Capture the cell that displays the provided text and extract its (X, Y) central coordinate. 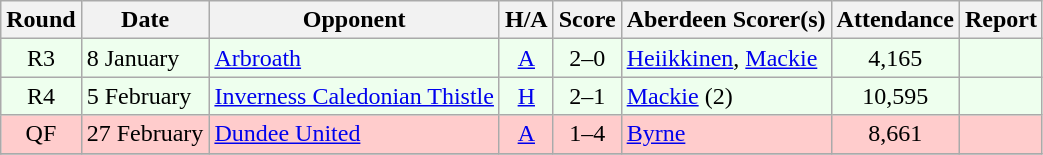
2–1 (587, 96)
2–0 (587, 58)
Heiikkinen, Mackie (726, 58)
4,165 (895, 58)
Report (1000, 20)
R3 (41, 58)
H/A (526, 20)
H (526, 96)
5 February (145, 96)
8 January (145, 58)
Score (587, 20)
Dundee United (354, 134)
R4 (41, 96)
Aberdeen Scorer(s) (726, 20)
8,661 (895, 134)
QF (41, 134)
Attendance (895, 20)
Inverness Caledonian Thistle (354, 96)
1–4 (587, 134)
Date (145, 20)
Opponent (354, 20)
Byrne (726, 134)
Mackie (2) (726, 96)
Round (41, 20)
Arbroath (354, 58)
10,595 (895, 96)
27 February (145, 134)
